Identify which cell holds the provided text, then report its (X, Y) central coordinate. 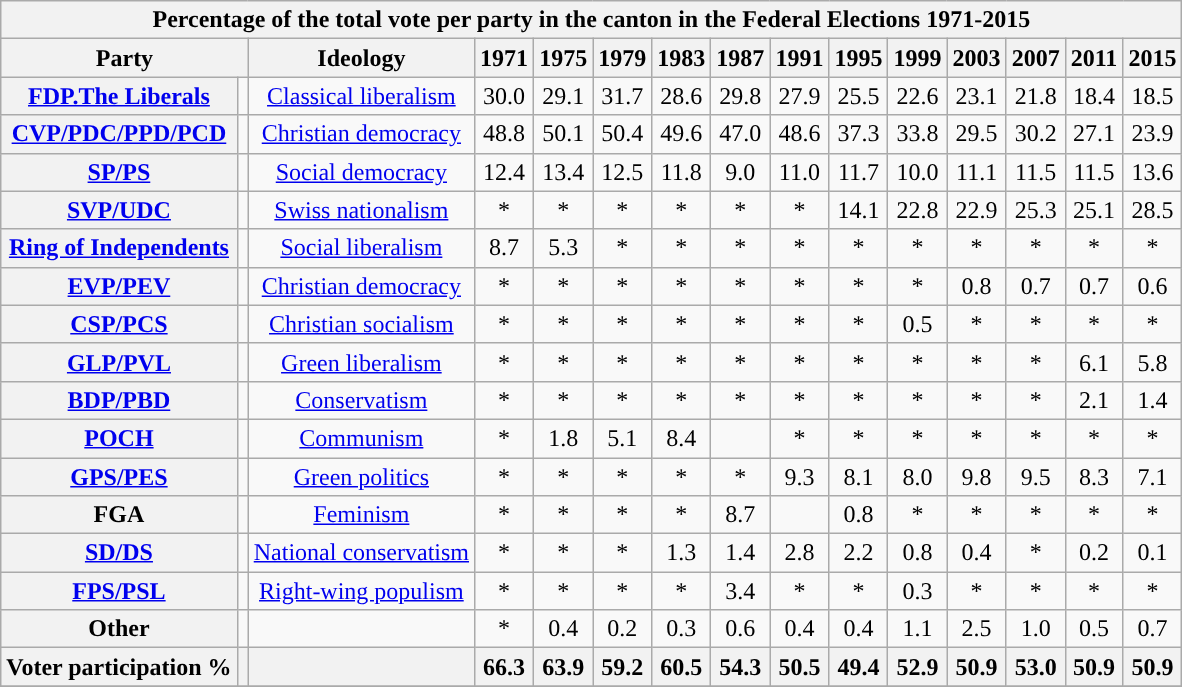
25.3 (1036, 210)
1987 (740, 58)
1.0 (1036, 629)
9.0 (740, 172)
Conservatism (361, 400)
63.9 (564, 667)
2003 (976, 58)
BDP/PBD (119, 400)
29.5 (976, 134)
2.1 (1094, 400)
1975 (564, 58)
9.5 (1036, 477)
1.3 (682, 553)
59.2 (622, 667)
1971 (504, 58)
9.3 (800, 477)
27.1 (1094, 134)
Social democracy (361, 172)
SP/PS (119, 172)
60.5 (682, 667)
7.1 (1152, 477)
Green liberalism (361, 362)
12.4 (504, 172)
25.1 (1094, 210)
8.0 (918, 477)
27.9 (800, 96)
2.2 (858, 553)
1.8 (564, 438)
11.0 (800, 172)
13.6 (1152, 172)
National conservatism (361, 553)
9.8 (976, 477)
Percentage of the total vote per party in the canton in the Federal Elections 1971-2015 (592, 20)
FGA (119, 515)
21.8 (1036, 96)
47.0 (740, 134)
6.1 (1094, 362)
25.5 (858, 96)
50.4 (622, 134)
1.1 (918, 629)
2.8 (800, 553)
10.0 (918, 172)
66.3 (504, 667)
48.6 (800, 134)
5.3 (564, 248)
Swiss nationalism (361, 210)
5.8 (1152, 362)
28.5 (1152, 210)
1999 (918, 58)
SVP/UDC (119, 210)
29.1 (564, 96)
23.1 (976, 96)
EVP/PEV (119, 286)
1979 (622, 58)
37.3 (858, 134)
Social liberalism (361, 248)
Feminism (361, 515)
GPS/PES (119, 477)
31.7 (622, 96)
Other (119, 629)
8.1 (858, 477)
49.4 (858, 667)
1983 (682, 58)
18.4 (1094, 96)
Green politics (361, 477)
SD/DS (119, 553)
48.8 (504, 134)
22.6 (918, 96)
18.5 (1152, 96)
Communism (361, 438)
1995 (858, 58)
8.3 (1094, 477)
GLP/PVL (119, 362)
50.5 (800, 667)
Ring of Independents (119, 248)
30.2 (1036, 134)
Right-wing populism (361, 591)
Ideology (361, 58)
52.9 (918, 667)
Classical liberalism (361, 96)
30.0 (504, 96)
Christian socialism (361, 324)
28.6 (682, 96)
50.1 (564, 134)
14.1 (858, 210)
POCH (119, 438)
11.7 (858, 172)
22.8 (918, 210)
FPS/PSL (119, 591)
13.4 (564, 172)
54.3 (740, 667)
Party (124, 58)
2011 (1094, 58)
2007 (1036, 58)
53.0 (1036, 667)
8.4 (682, 438)
0.1 (1152, 553)
CSP/PCS (119, 324)
5.1 (622, 438)
CVP/PDC/PPD/PCD (119, 134)
12.5 (622, 172)
29.8 (740, 96)
1991 (800, 58)
11.1 (976, 172)
11.8 (682, 172)
2015 (1152, 58)
23.9 (1152, 134)
22.9 (976, 210)
Voter participation % (119, 667)
49.6 (682, 134)
FDP.The Liberals (119, 96)
33.8 (918, 134)
2.5 (976, 629)
3.4 (740, 591)
